For the text-containing cell, return its midpoint in [X, Y] coordinate format. 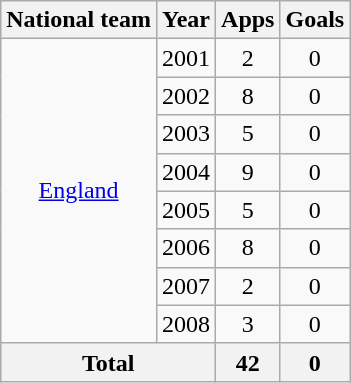
Total [108, 362]
2003 [186, 134]
2004 [186, 172]
Goals [315, 20]
England [79, 191]
2006 [186, 248]
National team [79, 20]
Year [186, 20]
Apps [248, 20]
2007 [186, 286]
2008 [186, 324]
2001 [186, 58]
9 [248, 172]
2002 [186, 96]
3 [248, 324]
42 [248, 362]
2005 [186, 210]
